Pinpoint the cell where the given text exists, returning its [x, y] midpoint coordinate. 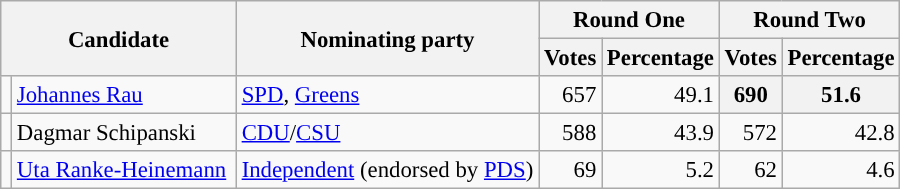
51.6 [841, 95]
62 [750, 170]
42.8 [841, 133]
Round One [630, 20]
690 [750, 95]
Candidate [119, 38]
Round Two [810, 20]
CDU/CSU [387, 133]
43.9 [661, 133]
657 [570, 95]
Dagmar Schipanski [124, 133]
4.6 [841, 170]
Nominating party [387, 38]
5.2 [661, 170]
588 [570, 133]
572 [750, 133]
Independent (endorsed by PDS) [387, 170]
69 [570, 170]
Johannes Rau [124, 95]
Uta Ranke-Heinemann [124, 170]
SPD, Greens [387, 95]
49.1 [661, 95]
